Detect which cell encompasses the target text, then output its (x, y) center coordinate. 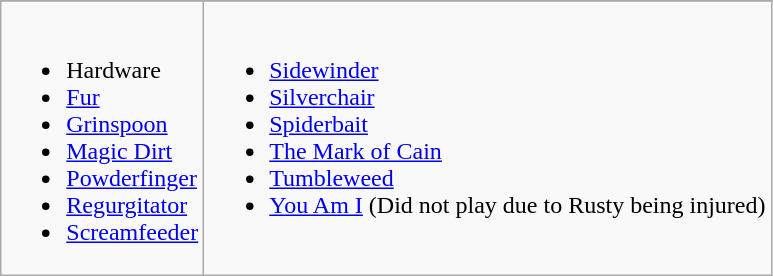
HardwareFurGrinspoonMagic DirtPowderfingerRegurgitatorScreamfeeder (102, 138)
SidewinderSilverchairSpiderbaitThe Mark of CainTumbleweedYou Am I (Did not play due to Rusty being injured) (488, 138)
